Return the (x, y) coordinate for the center point of the cell that contains the specified text.  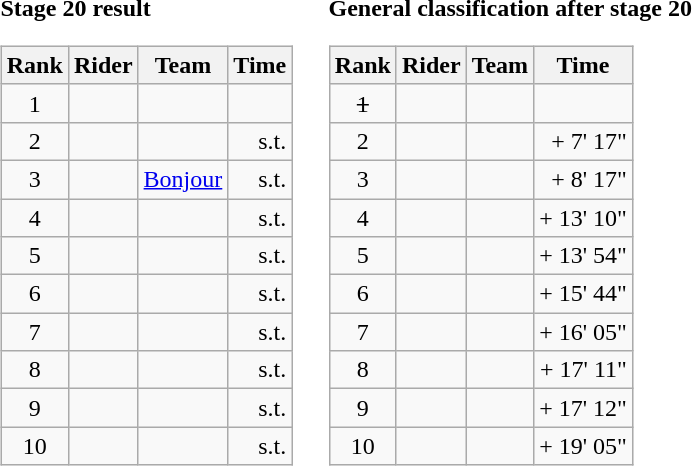
+ 17' 12" (584, 408)
+ 16' 05" (584, 332)
+ 17' 11" (584, 370)
+ 19' 05" (584, 446)
+ 7' 17" (584, 141)
Bonjour (183, 179)
+ 13' 54" (584, 256)
+ 15' 44" (584, 294)
+ 13' 10" (584, 217)
+ 8' 17" (584, 179)
